Scan for the cell matching the given text and deliver its (x, y) coordinate at center. 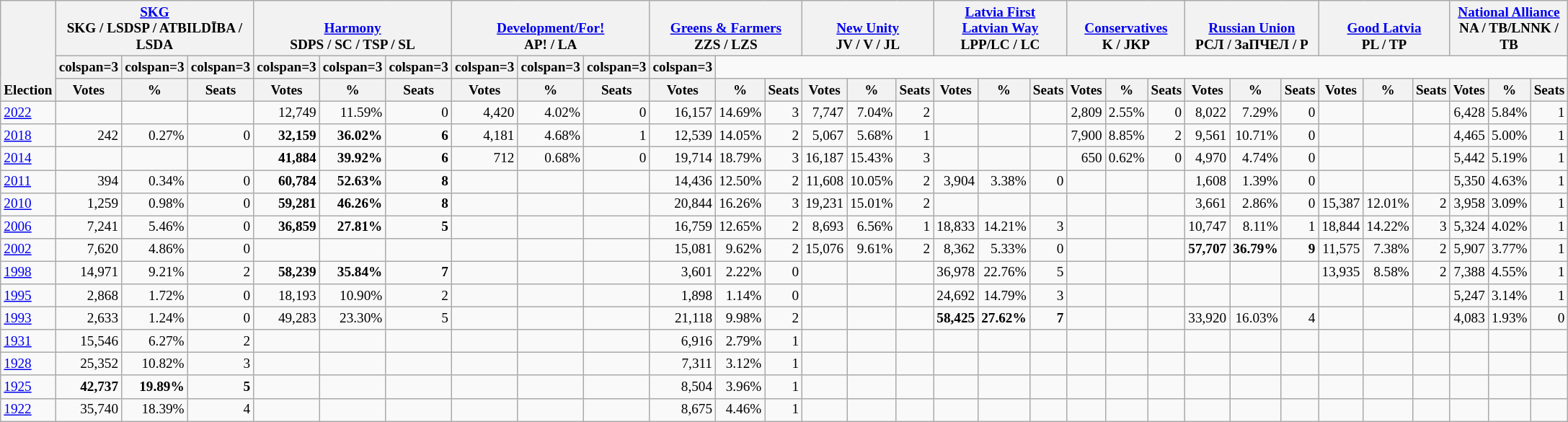
15,081 (683, 250)
5.46% (155, 227)
27.81% (353, 227)
8,675 (683, 410)
1.72% (155, 296)
8.58% (1388, 273)
19,714 (683, 159)
3.12% (740, 364)
National AllianceNA / TB/LNNK / TB (1509, 29)
5,067 (825, 136)
9,561 (1208, 136)
5.84% (1510, 113)
57,707 (1208, 250)
2.55% (1126, 113)
7,311 (683, 364)
6,916 (683, 341)
3,601 (683, 273)
5,247 (1469, 296)
4.63% (1510, 181)
0.34% (155, 181)
Development/For!AP! / LA (551, 29)
5,442 (1469, 159)
36,859 (287, 227)
35.84% (353, 273)
21,118 (683, 318)
12.65% (740, 227)
3.96% (740, 387)
10.71% (1256, 136)
5,324 (1469, 227)
10.90% (353, 296)
1,898 (683, 296)
3.09% (1510, 204)
0.68% (551, 159)
9.61% (872, 250)
1922 (28, 410)
4.46% (740, 410)
11,575 (1341, 250)
0.27% (155, 136)
18,193 (287, 296)
2,633 (89, 318)
2022 (28, 113)
9 (1300, 250)
7.29% (1256, 113)
3.14% (1510, 296)
16.03% (1256, 318)
4,083 (1469, 318)
2.86% (1256, 204)
1.93% (1510, 318)
Latvia FirstLatvian WayLPP/LC / LC (1001, 29)
59,281 (287, 204)
16,157 (683, 113)
10.05% (872, 181)
4,970 (1208, 159)
Good LatviaPL / TP (1384, 29)
14.22% (1388, 227)
650 (1086, 159)
23.30% (353, 318)
4,465 (1469, 136)
27.62% (1004, 318)
2014 (28, 159)
3.77% (1510, 250)
13,935 (1341, 273)
2006 (28, 227)
5,907 (1469, 250)
7.04% (872, 113)
36.79% (1256, 250)
39.92% (353, 159)
4.74% (1256, 159)
7,620 (89, 250)
49,283 (287, 318)
3.38% (1004, 181)
9.21% (155, 273)
25,352 (89, 364)
15.01% (872, 204)
15,546 (89, 341)
394 (89, 181)
SKGSKG / LSDSP / ATBILDĪBA / LSDA (154, 29)
8,362 (956, 250)
58,425 (956, 318)
7.38% (1388, 250)
32,159 (287, 136)
41,884 (287, 159)
0.98% (155, 204)
2002 (28, 250)
18,844 (1341, 227)
1998 (28, 273)
18.39% (155, 410)
1,259 (89, 204)
5,350 (1469, 181)
9.98% (740, 318)
HarmonySDPS / SC / TSP / SL (353, 29)
8,022 (1208, 113)
14.21% (1004, 227)
1925 (28, 387)
19,231 (825, 204)
16,759 (683, 227)
19.89% (155, 387)
9.62% (740, 250)
7,241 (89, 227)
14,971 (89, 273)
8.11% (1256, 227)
3,958 (1469, 204)
24,692 (956, 296)
5.00% (1510, 136)
5.33% (1004, 250)
8,504 (683, 387)
8.85% (1126, 136)
1.14% (740, 296)
12,749 (287, 113)
10,747 (1208, 227)
6.27% (155, 341)
36.02% (353, 136)
7,747 (825, 113)
18,833 (956, 227)
2.79% (740, 341)
12.50% (740, 181)
4.68% (551, 136)
33,920 (1208, 318)
1.24% (155, 318)
6,428 (1469, 113)
242 (89, 136)
2,868 (89, 296)
20,844 (683, 204)
4,181 (484, 136)
2.22% (740, 273)
712 (484, 159)
12.01% (1388, 204)
1993 (28, 318)
7,388 (1469, 273)
11.59% (353, 113)
15.43% (872, 159)
1,608 (1208, 181)
1995 (28, 296)
Greens & FarmersZZS / LZS (726, 29)
1928 (28, 364)
Election (28, 51)
1931 (28, 341)
3,661 (1208, 204)
22.76% (1004, 273)
15,387 (1341, 204)
7,900 (1086, 136)
2,809 (1086, 113)
6.56% (872, 227)
35,740 (89, 410)
14,436 (683, 181)
12,539 (683, 136)
1.39% (1256, 181)
5.19% (1510, 159)
2018 (28, 136)
Russian UnionРСЛ / ЗаПЧЕЛ / P (1252, 29)
15,076 (825, 250)
42,737 (89, 387)
14.69% (740, 113)
36,978 (956, 273)
0.62% (1126, 159)
11,608 (825, 181)
4.86% (155, 250)
New UnityJV / V / JL (868, 29)
52.63% (353, 181)
14.79% (1004, 296)
8,693 (825, 227)
2010 (28, 204)
10.82% (155, 364)
58,239 (287, 273)
16.26% (740, 204)
14.05% (740, 136)
4,420 (484, 113)
4.55% (1510, 273)
16,187 (825, 159)
2011 (28, 181)
ConservativesK / JKP (1126, 29)
5.68% (872, 136)
60,784 (287, 181)
18.79% (740, 159)
46.26% (353, 204)
3,904 (956, 181)
